For the text-containing cell, return its midpoint in (x, y) coordinate format. 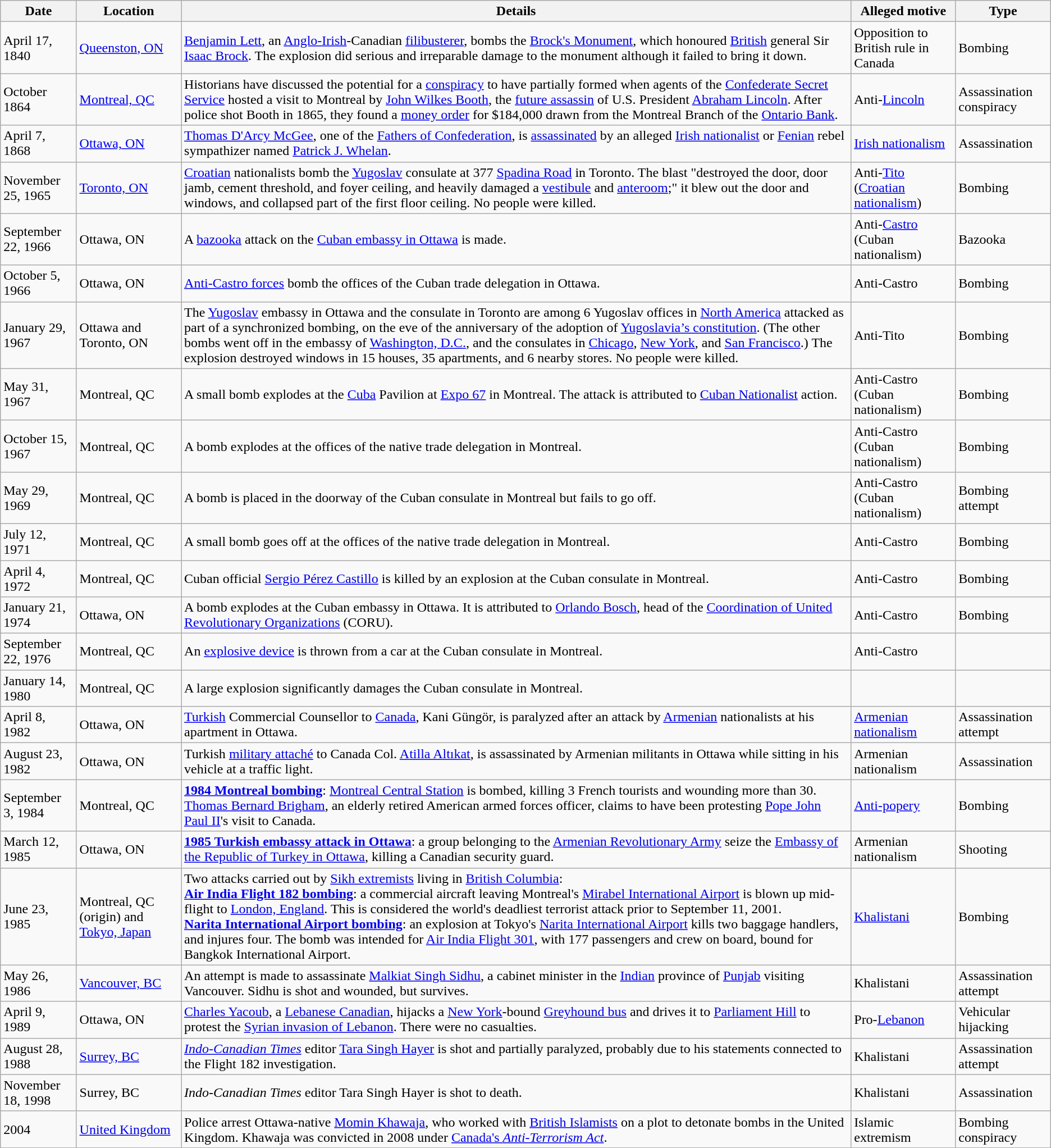
Bombing conspiracy (1003, 1129)
Anti-Castro forces bomb the offices of the Cuban trade delegation in Ottawa. (517, 283)
August 23, 1982 (38, 762)
April 9, 1989 (38, 1020)
September 3, 1984 (38, 805)
November 18, 1998 (38, 1093)
September 22, 1966 (38, 239)
Anti-popery (903, 805)
A bomb explodes at the offices of the native trade delegation in Montreal. (517, 446)
United Kingdom (129, 1129)
Date (38, 11)
Toronto, ON (129, 188)
July 12, 1971 (38, 541)
November 25, 1965 (38, 188)
April 8, 1982 (38, 725)
Cuban official Sergio Pérez Castillo is killed by an explosion at the Cuban consulate in Montreal. (517, 578)
April 4, 1972 (38, 578)
An explosive device is thrown from a car at the Cuban consulate in Montreal. (517, 652)
Anti-Lincoln (903, 99)
Bombing attempt (1003, 498)
A small bomb explodes at the Cuba Pavilion at Expo 67 in Montreal. The attack is attributed to Cuban Nationalist action. (517, 394)
April 7, 1868 (38, 144)
Type (1003, 11)
Alleged motive (903, 11)
Montreal, QC (origin) and Tokyo, Japan (129, 917)
Opposition to British rule in Canada (903, 48)
Pro-Lebanon (903, 1020)
Queenston, ON (129, 48)
January 29, 1967 (38, 335)
Location (129, 11)
Irish nationalism (903, 144)
A bomb is placed in the doorway of the Cuban consulate in Montreal but fails to go off. (517, 498)
Anti-Tito (903, 335)
September 22, 1976 (38, 652)
Vehicular hijacking (1003, 1020)
Indo-Canadian Times editor Tara Singh Hayer is shot to death. (517, 1093)
October 15, 1967 (38, 446)
A large explosion significantly damages the Cuban consulate in Montreal. (517, 689)
April 17, 1840 (38, 48)
June 23, 1985 (38, 917)
May 29, 1969 (38, 498)
October 5, 1966 (38, 283)
Islamic extremism (903, 1129)
August 28, 1988 (38, 1056)
Ottawa and Toronto, ON (129, 335)
Turkish Commercial Counsellor to Canada, Kani Güngör, is paralyzed after an attack by Armenian nationalists at his apartment in Ottawa. (517, 725)
Anti-Tito (Croatian nationalism) (903, 188)
May 31, 1967 (38, 394)
Bazooka (1003, 239)
January 14, 1980 (38, 689)
October 1864 (38, 99)
2004 (38, 1129)
Details (517, 11)
A small bomb goes off at the offices of the native trade delegation in Montreal. (517, 541)
Shooting (1003, 849)
January 21, 1974 (38, 616)
Assassination conspiracy (1003, 99)
May 26, 1986 (38, 983)
Vancouver, BC (129, 983)
A bazooka attack on the Cuban embassy in Ottawa is made. (517, 239)
March 12, 1985 (38, 849)
